Capture the cell that displays the provided text and extract its [x, y] central coordinate. 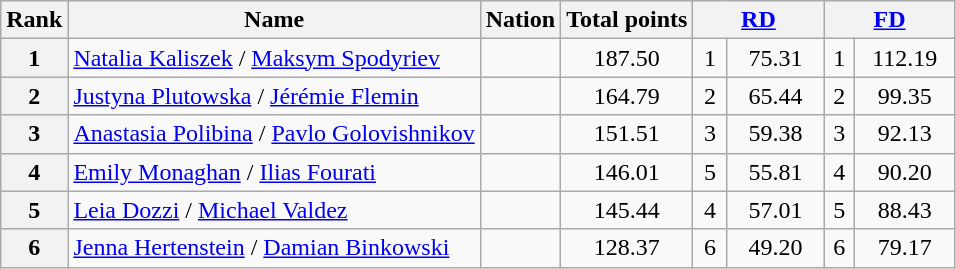
90.20 [904, 172]
88.43 [904, 210]
55.81 [776, 172]
112.19 [904, 58]
Nation [520, 20]
Jenna Hertenstein / Damian Binkowski [274, 248]
Anastasia Polibina / Pavlo Golovishnikov [274, 134]
49.20 [776, 248]
RD [758, 20]
92.13 [904, 134]
FD [890, 20]
Rank [34, 20]
Emily Monaghan / Ilias Fourati [274, 172]
Justyna Plutowska / Jérémie Flemin [274, 96]
99.35 [904, 96]
59.38 [776, 134]
164.79 [627, 96]
57.01 [776, 210]
Total points [627, 20]
79.17 [904, 248]
75.31 [776, 58]
187.50 [627, 58]
65.44 [776, 96]
Natalia Kaliszek / Maksym Spodyriev [274, 58]
151.51 [627, 134]
146.01 [627, 172]
145.44 [627, 210]
128.37 [627, 248]
Name [274, 20]
Leia Dozzi / Michael Valdez [274, 210]
